Scan for the cell matching the given text and deliver its (x, y) coordinate at center. 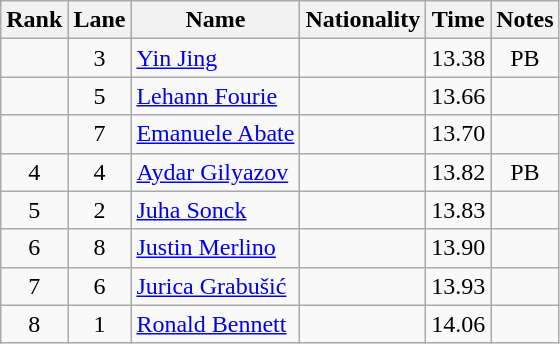
13.66 (458, 96)
Jurica Grabušić (216, 286)
14.06 (458, 324)
Yin Jing (216, 58)
Aydar Gilyazov (216, 172)
Lehann Fourie (216, 96)
13.70 (458, 134)
Time (458, 20)
2 (100, 210)
Name (216, 20)
3 (100, 58)
Juha Sonck (216, 210)
Lane (100, 20)
13.82 (458, 172)
Ronald Bennett (216, 324)
13.93 (458, 286)
13.38 (458, 58)
1 (100, 324)
Justin Merlino (216, 248)
Nationality (363, 20)
Rank (34, 20)
Emanuele Abate (216, 134)
13.90 (458, 248)
Notes (525, 20)
13.83 (458, 210)
